Determine the [x, y] coordinate at the center of the cell enclosing the given text.  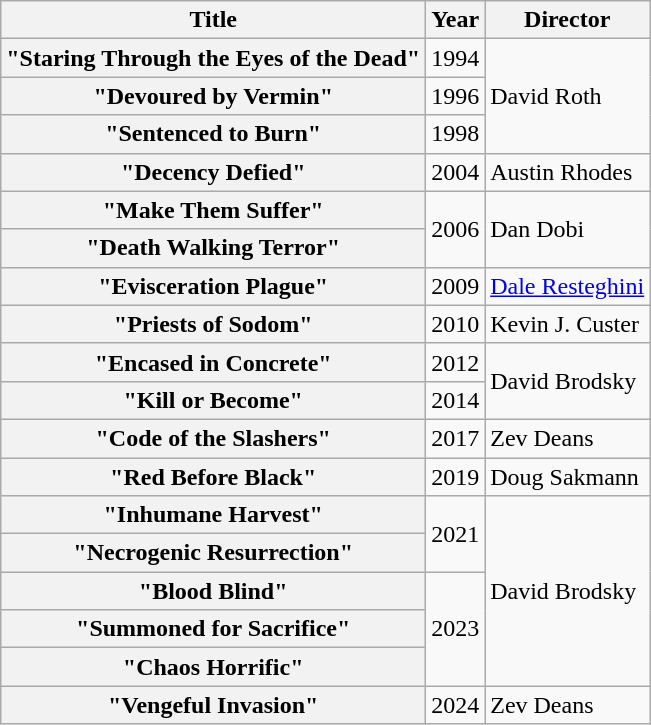
2023 [456, 629]
"Evisceration Plague" [214, 286]
"Blood Blind" [214, 591]
"Summoned for Sacrifice" [214, 629]
David Roth [568, 96]
2017 [456, 438]
Dan Dobi [568, 229]
Year [456, 20]
2006 [456, 229]
1994 [456, 58]
2019 [456, 477]
"Code of the Slashers" [214, 438]
"Chaos Horrific" [214, 667]
Director [568, 20]
2024 [456, 705]
Doug Sakmann [568, 477]
2009 [456, 286]
"Inhumane Harvest" [214, 515]
"Devoured by Vermin" [214, 96]
2012 [456, 362]
Austin Rhodes [568, 172]
"Necrogenic Resurrection" [214, 553]
"Make Them Suffer" [214, 210]
"Vengeful Invasion" [214, 705]
"Encased in Concrete" [214, 362]
Kevin J. Custer [568, 324]
"Priests of Sodom" [214, 324]
2021 [456, 534]
Title [214, 20]
Dale Resteghini [568, 286]
"Death Walking Terror" [214, 248]
2004 [456, 172]
2010 [456, 324]
"Staring Through the Eyes of the Dead" [214, 58]
"Kill or Become" [214, 400]
"Decency Defied" [214, 172]
"Red Before Black" [214, 477]
2014 [456, 400]
1998 [456, 134]
"Sentenced to Burn" [214, 134]
1996 [456, 96]
